Identify which cell holds the provided text, then report its (x, y) central coordinate. 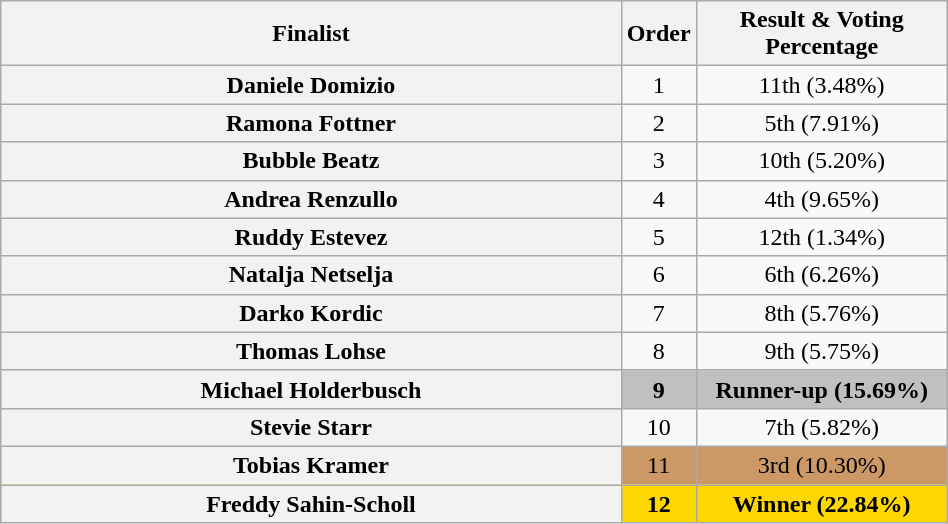
1 (658, 85)
Winner (22.84%) (822, 503)
3 (658, 161)
9th (5.75%) (822, 351)
8 (658, 351)
12th (1.34%) (822, 237)
Order (658, 34)
9 (658, 389)
Ramona Fottner (311, 123)
4 (658, 199)
5th (7.91%) (822, 123)
Daniele Domizio (311, 85)
5 (658, 237)
6th (6.26%) (822, 275)
Tobias Kramer (311, 465)
7 (658, 313)
2 (658, 123)
4th (9.65%) (822, 199)
Finalist (311, 34)
Bubble Beatz (311, 161)
Runner-up (15.69%) (822, 389)
3rd (10.30%) (822, 465)
7th (5.82%) (822, 427)
Ruddy Estevez (311, 237)
12 (658, 503)
Freddy Sahin-Scholl (311, 503)
8th (5.76%) (822, 313)
Stevie Starr (311, 427)
6 (658, 275)
10th (5.20%) (822, 161)
Michael Holderbusch (311, 389)
Thomas Lohse (311, 351)
11 (658, 465)
Natalja Netselja (311, 275)
Andrea Renzullo (311, 199)
Result & Voting Percentage (822, 34)
11th (3.48%) (822, 85)
10 (658, 427)
Darko Kordic (311, 313)
